From the cell containing the given text, extract its center point as [x, y] coordinate. 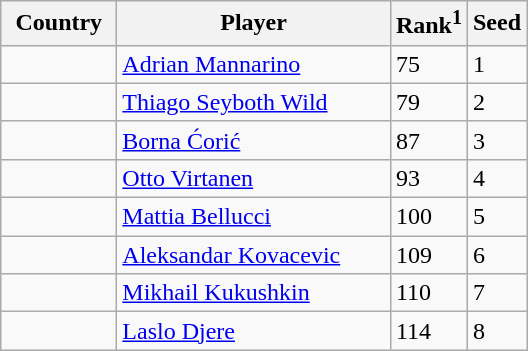
100 [428, 217]
Mikhail Kukushkin [254, 293]
79 [428, 102]
Rank1 [428, 24]
Borna Ćorić [254, 140]
Otto Virtanen [254, 178]
7 [496, 293]
Thiago Seyboth Wild [254, 102]
109 [428, 255]
114 [428, 331]
2 [496, 102]
6 [496, 255]
75 [428, 64]
Adrian Mannarino [254, 64]
4 [496, 178]
5 [496, 217]
Country [59, 24]
3 [496, 140]
Laslo Djere [254, 331]
Mattia Bellucci [254, 217]
87 [428, 140]
93 [428, 178]
8 [496, 331]
Player [254, 24]
110 [428, 293]
1 [496, 64]
Aleksandar Kovacevic [254, 255]
Seed [496, 24]
